Identify which cell holds the provided text, then report its (x, y) central coordinate. 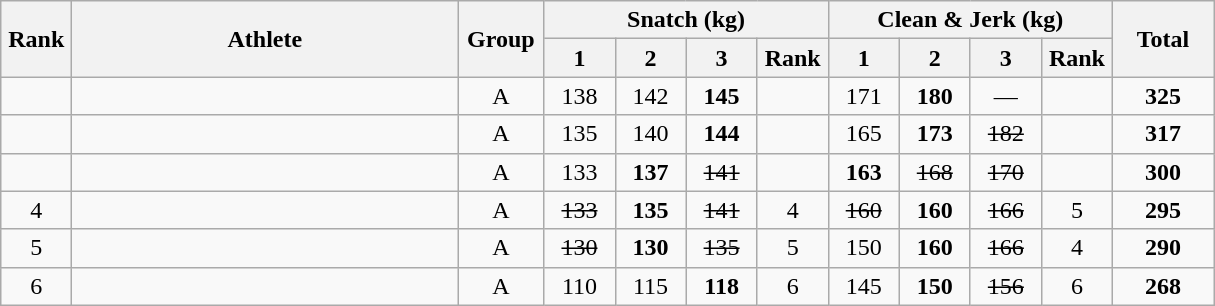
325 (1162, 96)
180 (934, 96)
290 (1162, 248)
171 (864, 96)
— (1006, 96)
Clean & Jerk (kg) (970, 20)
Group (501, 39)
182 (1006, 134)
317 (1162, 134)
300 (1162, 172)
115 (650, 286)
173 (934, 134)
137 (650, 172)
168 (934, 172)
Snatch (kg) (686, 20)
118 (722, 286)
295 (1162, 210)
163 (864, 172)
140 (650, 134)
268 (1162, 286)
142 (650, 96)
138 (580, 96)
110 (580, 286)
165 (864, 134)
170 (1006, 172)
156 (1006, 286)
144 (722, 134)
Total (1162, 39)
Athlete (265, 39)
